Output the (X, Y) coordinate of the center of the cell containing the given text.  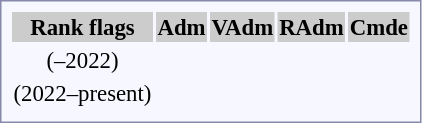
VAdm (242, 27)
RAdm (312, 27)
(–2022) (82, 60)
Rank flags (82, 27)
Adm (182, 27)
Cmde (378, 27)
(2022–present) (82, 93)
